Capture the cell that displays the provided text and extract its (x, y) central coordinate. 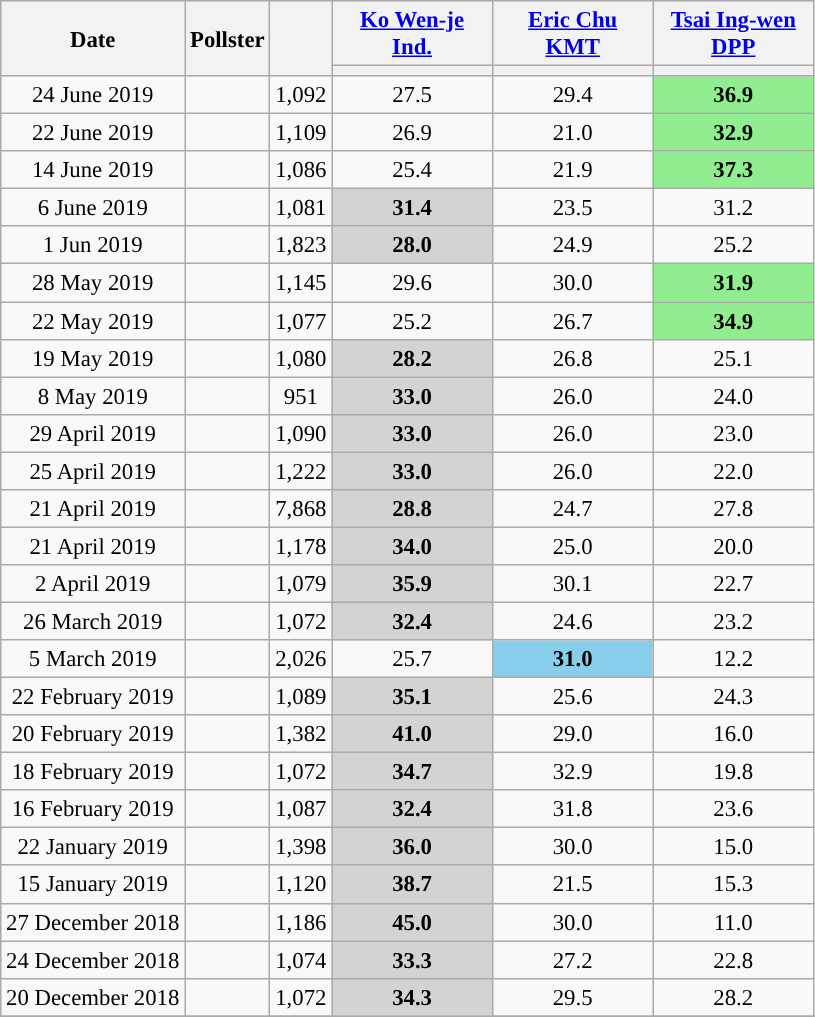
1,080 (301, 358)
37.3 (734, 170)
34.0 (412, 546)
14 June 2019 (93, 170)
Pollster (228, 38)
41.0 (412, 734)
5 March 2019 (93, 659)
6 June 2019 (93, 208)
2,026 (301, 659)
26 March 2019 (93, 621)
27.5 (412, 95)
1,186 (301, 922)
31.2 (734, 208)
1 Jun 2019 (93, 245)
27.8 (734, 509)
16 February 2019 (93, 809)
24.6 (572, 621)
24 June 2019 (93, 95)
Date (93, 38)
29 April 2019 (93, 433)
23.6 (734, 809)
21.9 (572, 170)
22.0 (734, 471)
12.2 (734, 659)
25.7 (412, 659)
31.8 (572, 809)
20 December 2018 (93, 997)
35.1 (412, 697)
31.9 (734, 283)
1,823 (301, 245)
18 February 2019 (93, 772)
38.7 (412, 885)
25.1 (734, 358)
23.0 (734, 433)
22 February 2019 (93, 697)
1,178 (301, 546)
19.8 (734, 772)
1,074 (301, 960)
22 June 2019 (93, 133)
28.0 (412, 245)
25 April 2019 (93, 471)
26.8 (572, 358)
24.3 (734, 697)
36.0 (412, 847)
24.9 (572, 245)
31.0 (572, 659)
11.0 (734, 922)
24.7 (572, 509)
26.9 (412, 133)
27 December 2018 (93, 922)
23.2 (734, 621)
1,382 (301, 734)
23.5 (572, 208)
22.7 (734, 584)
16.0 (734, 734)
25.6 (572, 697)
34.3 (412, 997)
36.9 (734, 95)
1,079 (301, 584)
22.8 (734, 960)
7,868 (301, 509)
15 January 2019 (93, 885)
21.0 (572, 133)
8 May 2019 (93, 396)
15.3 (734, 885)
26.7 (572, 321)
Ko Wen-jeInd. (412, 34)
20 February 2019 (93, 734)
22 May 2019 (93, 321)
951 (301, 396)
29.5 (572, 997)
1,092 (301, 95)
22 January 2019 (93, 847)
28 May 2019 (93, 283)
29.4 (572, 95)
1,109 (301, 133)
1,222 (301, 471)
28.8 (412, 509)
1,398 (301, 847)
35.9 (412, 584)
24.0 (734, 396)
15.0 (734, 847)
1,090 (301, 433)
1,145 (301, 283)
20.0 (734, 546)
1,089 (301, 697)
1,087 (301, 809)
25.4 (412, 170)
1,120 (301, 885)
1,086 (301, 170)
33.3 (412, 960)
45.0 (412, 922)
30.1 (572, 584)
21.5 (572, 885)
31.4 (412, 208)
34.9 (734, 321)
25.0 (572, 546)
29.0 (572, 734)
24 December 2018 (93, 960)
2 April 2019 (93, 584)
Eric ChuKMT (572, 34)
1,081 (301, 208)
1,077 (301, 321)
34.7 (412, 772)
19 May 2019 (93, 358)
Tsai Ing-wenDPP (734, 34)
29.6 (412, 283)
27.2 (572, 960)
